Pinpoint the cell where the given text exists, returning its [X, Y] midpoint coordinate. 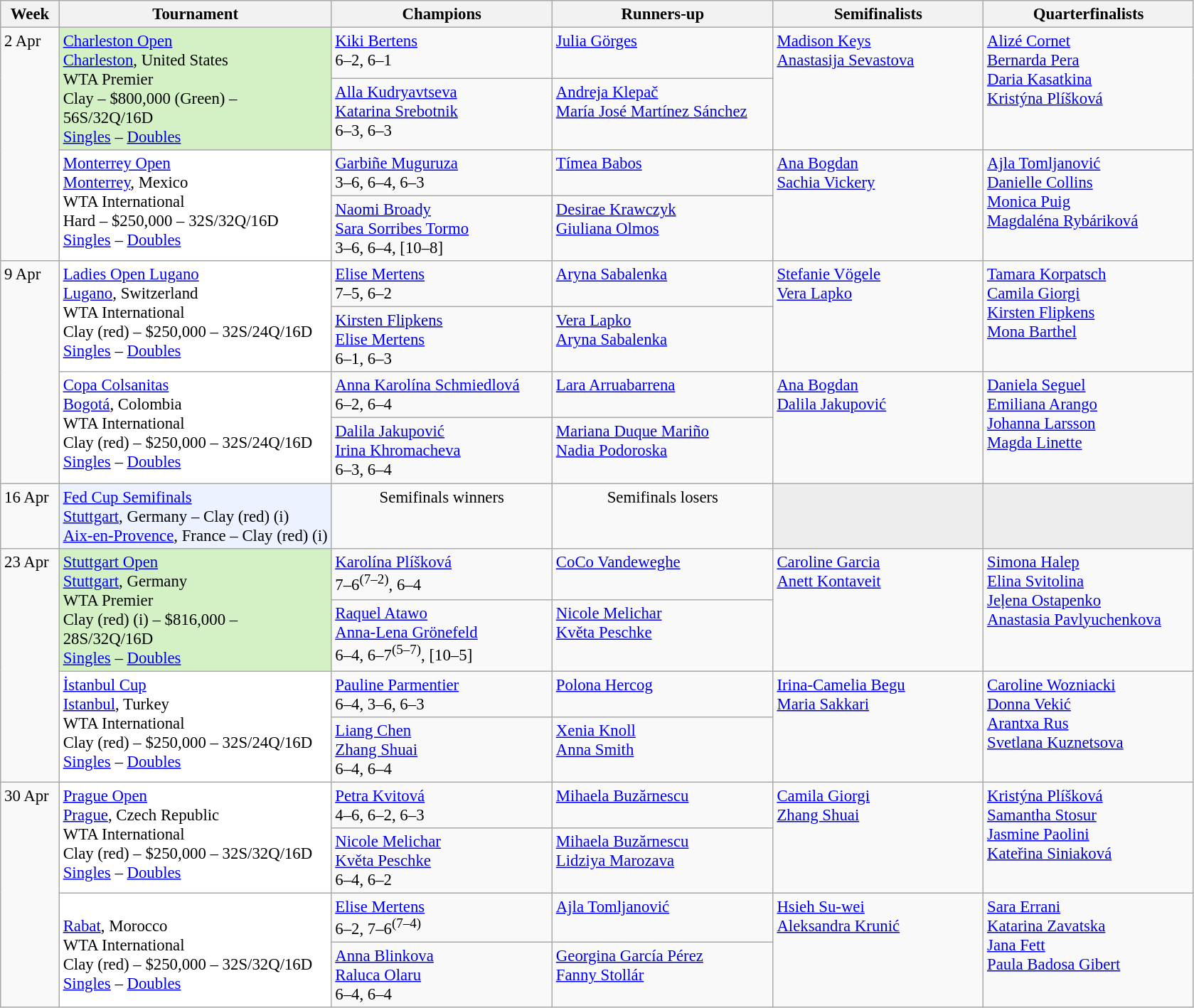
Karolína Plíšková 7–6(7–2), 6–4 [442, 574]
Tímea Babos [663, 173]
Quarterfinalists [1089, 14]
Champions [442, 14]
Ana Bogdan Sachia Vickery [878, 205]
Dalila Jakupović Irina Khromacheva 6–3, 6–4 [442, 451]
Polona Hercog [663, 694]
Semifinals winners [442, 516]
Raquel Atawo Anna-Lena Grönefeld 6–4, 6–7(5–7), [10–5] [442, 635]
Semifinals losers [663, 516]
Prague Open Prague, Czech RepublicWTA InternationalClay (red) – $250,000 – 32S/32Q/16DSingles – Doubles [195, 837]
Week [30, 14]
Liang Chen Zhang Shuai 6–4, 6–4 [442, 749]
Georgina García Pérez Fanny Stollár [663, 975]
30 Apr [30, 894]
Kirsten Flipkens Elise Mertens 6–1, 6–3 [442, 340]
Mihaela Buzărnescu [663, 805]
Mihaela Buzărnescu Lidziya Marozava [663, 861]
Anna Karolína Schmiedlová 6–2, 6–4 [442, 395]
Ana Bogdan Dalila Jakupović [878, 428]
Ajla Tomljanović Danielle Collins Monica Puig Magdaléna Rybáriková [1089, 205]
Fed Cup SemifinalsStuttgart, Germany – Clay (red) (i)Aix-en-Provence, France – Clay (red) (i) [195, 516]
23 Apr [30, 665]
Naomi Broady Sara Sorribes Tormo3–6, 6–4, [10–8] [442, 229]
Anna Blinkova Raluca Olaru 6–4, 6–4 [442, 975]
Ladies Open Lugano Lugano, SwitzerlandWTA InternationalClay (red) – $250,000 – 32S/24Q/16DSingles – Doubles [195, 316]
Kristýna Plíšková Samantha Stosur Jasmine Paolini Kateřina Siniaková [1089, 837]
Stuttgart Open Stuttgart, GermanyWTA PremierClay (red) (i) – $816,000 – 28S/32Q/16DSingles – Doubles [195, 610]
Tamara Korpatsch Camila Giorgi Kirsten Flipkens Mona Barthel [1089, 316]
Copa Colsanitas Bogotá, ColombiaWTA InternationalClay (red) – $250,000 – 32S/24Q/16DSingles – Doubles [195, 428]
Vera Lapko Aryna Sabalenka [663, 340]
Sara Errani Katarina Zavatska Jana Fett Paula Badosa Gibert [1089, 950]
Charleston Open Charleston, United StatesWTA PremierClay – $800,000 (Green) – 56S/32Q/16DSingles – Doubles [195, 90]
Pauline Parmentier 6–4, 3–6, 6–3 [442, 694]
Nicole Melichar Květa Peschke [663, 635]
16 Apr [30, 516]
Lara Arruabarrena [663, 395]
CoCo Vandeweghe [663, 574]
Desirae Krawczyk Giuliana Olmos [663, 229]
Runners-up [663, 14]
Semifinalists [878, 14]
Andreja Klepač María José Martínez Sánchez [663, 114]
Madison Keys Anastasija Sevastova [878, 90]
Kiki Bertens 6–2, 6–1 [442, 53]
Caroline Garcia Anett Kontaveit [878, 610]
9 Apr [30, 372]
Julia Görges [663, 53]
Garbiñe Muguruza 3–6, 6–4, 6–3 [442, 173]
Alla Kudryavtseva Katarina Srebotnik6–3, 6–3 [442, 114]
Elise Mertens 7–5, 6–2 [442, 284]
Stefanie Vögele Vera Lapko [878, 316]
Tournament [195, 14]
Nicole Melichar Květa Peschke 6–4, 6–2 [442, 861]
Mariana Duque Mariño Nadia Podoroska [663, 451]
Elise Mertens 6–2, 7–6(7–4) [442, 917]
Daniela Seguel Emiliana Arango Johanna Larsson Magda Linette [1089, 428]
Simona Halep Elina Svitolina Jeļena Ostapenko Anastasia Pavlyuchenkova [1089, 610]
Alizé Cornet Bernarda Pera Daria Kasatkina Kristýna Plíšková [1089, 90]
Camila Giorgi Zhang Shuai [878, 837]
Hsieh Su-wei Aleksandra Krunić [878, 950]
Ajla Tomljanović [663, 917]
Aryna Sabalenka [663, 284]
İstanbul Cup Istanbul, TurkeyWTA InternationalClay (red) – $250,000 – 32S/24Q/16DSingles – Doubles [195, 726]
Petra Kvitová 4–6, 6–2, 6–3 [442, 805]
2 Apr [30, 145]
Caroline Wozniacki Donna Vekić Arantxa Rus Svetlana Kuznetsova [1089, 726]
Xenia Knoll Anna Smith [663, 749]
Irina-Camelia Begu Maria Sakkari [878, 726]
Monterrey Open Monterrey, MexicoWTA InternationalHard – $250,000 – 32S/32Q/16DSingles – Doubles [195, 205]
Rabat, MoroccoWTA InternationalClay (red) – $250,000 – 32S/32Q/16DSingles – Doubles [195, 950]
